Scan for the cell matching the given text and deliver its [x, y] coordinate at center. 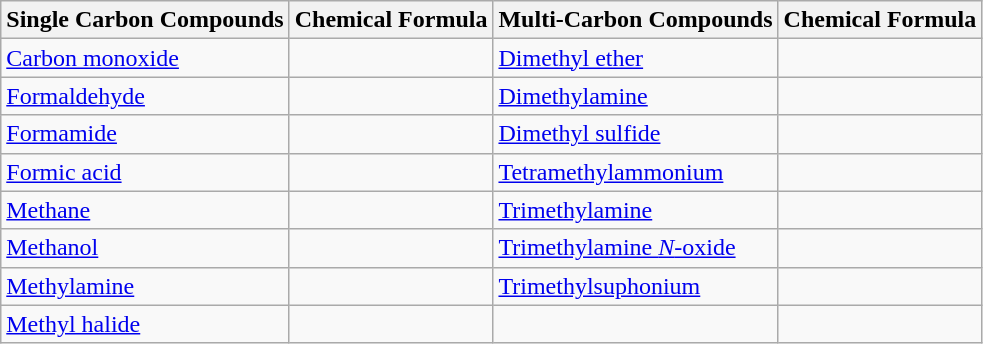
Formamide [145, 134]
Trimethylsuphonium [636, 286]
Trimethylamine [636, 210]
Dimethyl sulfide [636, 134]
Dimethylamine [636, 96]
Methyl halide [145, 324]
Methanol [145, 248]
Tetramethylammonium [636, 172]
Formaldehyde [145, 96]
Trimethylamine N-oxide [636, 248]
Carbon monoxide [145, 58]
Methane [145, 210]
Methylamine [145, 286]
Dimethyl ether [636, 58]
Formic acid [145, 172]
Multi-Carbon Compounds [636, 20]
Single Carbon Compounds [145, 20]
